For the text-containing cell, return its midpoint in [X, Y] coordinate format. 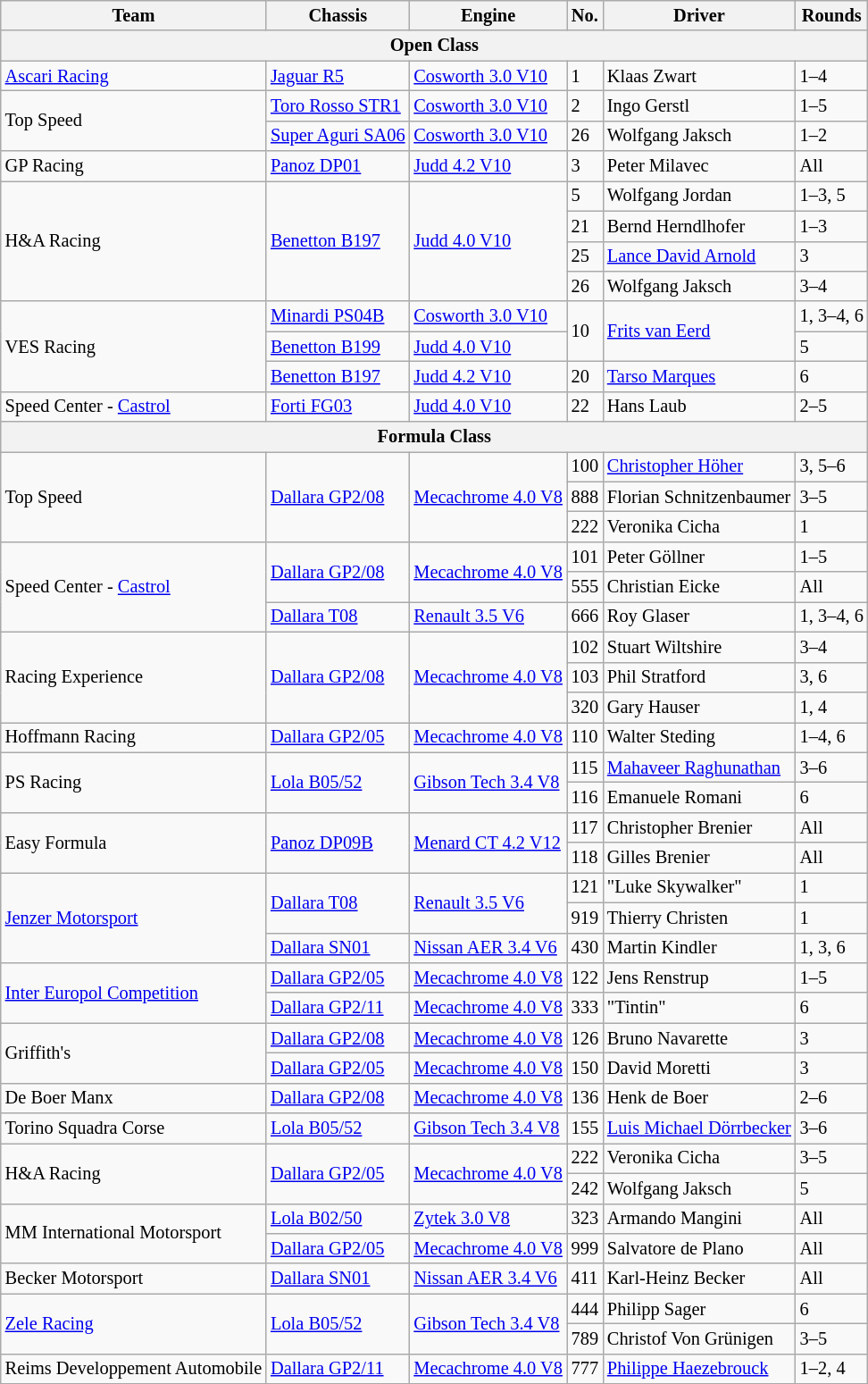
Philippe Haezebrouck [699, 1369]
1, 4 [832, 707]
Hans Laub [699, 407]
323 [585, 1219]
Racing Experience [134, 677]
25 [585, 256]
2–6 [832, 1098]
Philipp Sager [699, 1309]
Roy Glaser [699, 617]
Christopher Brenier [699, 827]
101 [585, 557]
Phil Stratford [699, 677]
Inter Europol Competition [134, 992]
155 [585, 1128]
242 [585, 1188]
100 [585, 466]
333 [585, 1008]
Christof Von Grünigen [699, 1338]
1–4 [832, 76]
Henk de Boer [699, 1098]
David Moretti [699, 1068]
Christian Eicke [699, 587]
10 [585, 331]
136 [585, 1098]
1–4, 6 [832, 737]
Gary Hauser [699, 707]
Super Aguri SA06 [338, 136]
Torino Squadra Corse [134, 1128]
Klaas Zwart [699, 76]
22 [585, 407]
555 [585, 587]
Jenzer Motorsport [134, 917]
Lola B02/50 [338, 1219]
Wolfgang Jordan [699, 196]
Mahaveer Raghunathan [699, 767]
103 [585, 677]
Florian Schnitzenbaumer [699, 497]
Minardi PS04B [338, 316]
Toro Rosso STR1 [338, 105]
1, 3, 6 [832, 948]
Rounds [832, 15]
320 [585, 707]
No. [585, 15]
Team [134, 15]
Becker Motorsport [134, 1279]
2 [585, 105]
3, 6 [832, 677]
Engine [488, 15]
Panoz DP01 [338, 166]
Chassis [338, 15]
411 [585, 1279]
Peter Göllner [699, 557]
Luis Michael Dörrbecker [699, 1128]
Benetton B199 [338, 347]
"Tintin" [699, 1008]
Jens Renstrup [699, 977]
Griffith's [134, 1053]
888 [585, 497]
118 [585, 858]
Frits van Eerd [699, 331]
919 [585, 918]
Zele Racing [134, 1324]
Gilles Brenier [699, 858]
Forti FG03 [338, 407]
3, 5–6 [832, 466]
444 [585, 1309]
Open Class [434, 46]
Tarso Marques [699, 376]
21 [585, 226]
1–2, 4 [832, 1369]
Salvatore de Plano [699, 1248]
Christopher Höher [699, 466]
De Boer Manx [134, 1098]
102 [585, 647]
Hoffmann Racing [134, 737]
Easy Formula [134, 842]
Ascari Racing [134, 76]
20 [585, 376]
1–3, 5 [832, 196]
1–3 [832, 226]
150 [585, 1068]
789 [585, 1338]
Menard CT 4.2 V12 [488, 842]
Stuart Wiltshire [699, 647]
Peter Milavec [699, 166]
Thierry Christen [699, 918]
2–5 [832, 407]
Formula Class [434, 437]
121 [585, 887]
Armando Mangini [699, 1219]
116 [585, 797]
Bruno Navarette [699, 1038]
"Luke Skywalker" [699, 887]
Emanuele Romani [699, 797]
110 [585, 737]
Panoz DP09B [338, 842]
Lance David Arnold [699, 256]
Walter Steding [699, 737]
115 [585, 767]
1–2 [832, 136]
Driver [699, 15]
PS Racing [134, 783]
430 [585, 948]
Martin Kindler [699, 948]
GP Racing [134, 166]
Jaguar R5 [338, 76]
MM International Motorsport [134, 1233]
Ingo Gerstl [699, 105]
Karl-Heinz Becker [699, 1279]
122 [585, 977]
VES Racing [134, 347]
Bernd Herndlhofer [699, 226]
117 [585, 827]
666 [585, 617]
Reims Developpement Automobile [134, 1369]
777 [585, 1369]
Zytek 3.0 V8 [488, 1219]
999 [585, 1248]
126 [585, 1038]
